Output the [x, y] coordinate of the center of the cell containing the given text.  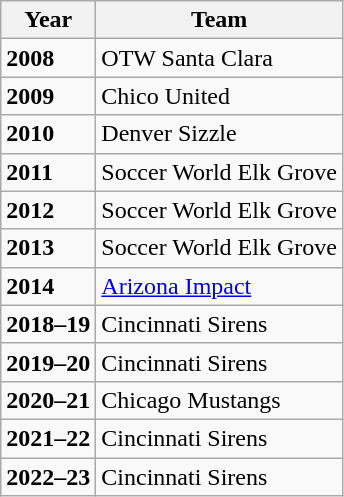
2012 [48, 210]
2008 [48, 58]
2020–21 [48, 400]
OTW Santa Clara [220, 58]
Arizona Impact [220, 286]
2019–20 [48, 362]
2009 [48, 96]
2021–22 [48, 438]
2010 [48, 134]
Chico United [220, 96]
2013 [48, 248]
2011 [48, 172]
2022–23 [48, 477]
2018–19 [48, 324]
Year [48, 20]
2014 [48, 286]
Chicago Mustangs [220, 400]
Team [220, 20]
Denver Sizzle [220, 134]
